Provide the [X, Y] coordinate of the cell's center where the given text is located.  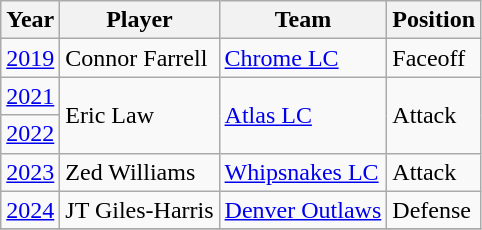
Year [30, 20]
2023 [30, 172]
Eric Law [140, 115]
2022 [30, 134]
Zed Williams [140, 172]
Denver Outlaws [303, 210]
Atlas LC [303, 115]
Position [434, 20]
Team [303, 20]
Whipsnakes LC [303, 172]
Faceoff [434, 58]
Player [140, 20]
2024 [30, 210]
Chrome LC [303, 58]
2021 [30, 96]
Defense [434, 210]
Connor Farrell [140, 58]
2019 [30, 58]
JT Giles-Harris [140, 210]
